Extract the (X, Y) coordinate from the center of the cell holding the provided text.  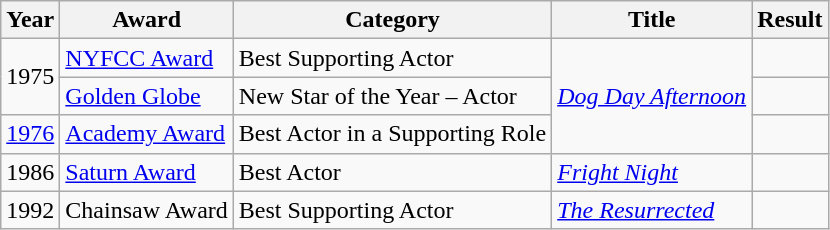
Academy Award (147, 134)
Result (790, 20)
Year (30, 20)
Dog Day Afternoon (652, 96)
Award (147, 20)
Fright Night (652, 172)
Category (392, 20)
1986 (30, 172)
NYFCC Award (147, 58)
Best Actor (392, 172)
Best Actor in a Supporting Role (392, 134)
Chainsaw Award (147, 210)
1992 (30, 210)
1975 (30, 77)
Saturn Award (147, 172)
Title (652, 20)
The Resurrected (652, 210)
New Star of the Year – Actor (392, 96)
Golden Globe (147, 96)
1976 (30, 134)
